Locate the cell with the specified text and output its (x, y) center coordinate. 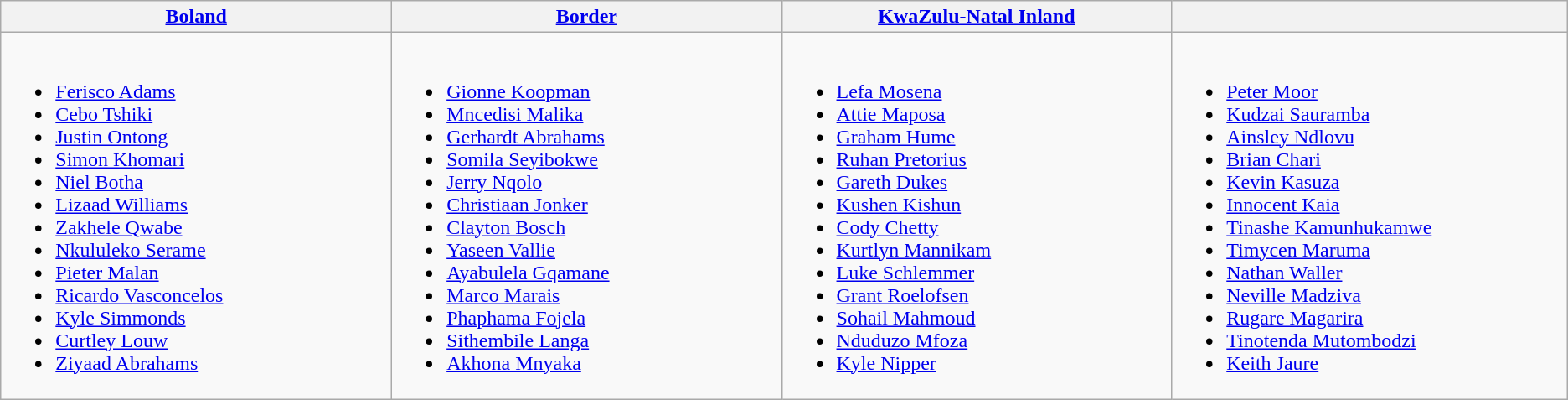
Boland (196, 17)
Border (586, 17)
KwaZulu-Natal Inland (977, 17)
